Output the (X, Y) coordinate of the center of the cell containing the given text.  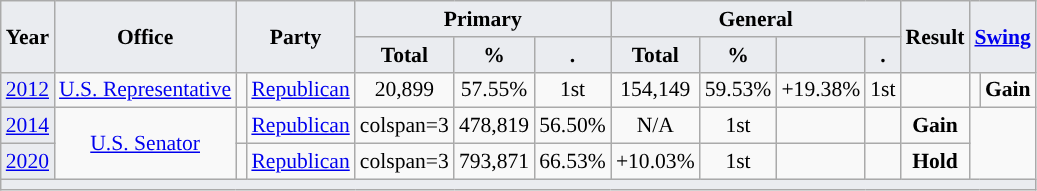
154,149 (656, 90)
2012 (28, 90)
Party (296, 36)
57.55% (494, 90)
U.S. Senator (145, 144)
56.50% (572, 126)
Primary (483, 19)
Hold (936, 162)
General (756, 19)
Swing (1002, 36)
U.S. Representative (145, 90)
59.53% (738, 90)
66.53% (572, 162)
N/A (656, 126)
20,899 (404, 90)
2020 (28, 162)
Result (936, 36)
793,871 (494, 162)
Year (28, 36)
+19.38% (820, 90)
2014 (28, 126)
Office (145, 36)
478,819 (494, 126)
+10.03% (656, 162)
